Capture the cell that displays the provided text and extract its (X, Y) central coordinate. 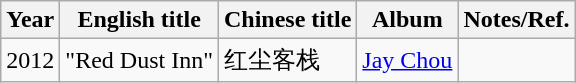
2012 (30, 60)
Year (30, 20)
Chinese title (287, 20)
"Red Dust Inn" (140, 60)
Notes/Ref. (516, 20)
Jay Chou (408, 60)
Album (408, 20)
红尘客栈 (287, 60)
English title (140, 20)
